Provide the [X, Y] coordinate of the cell's center where the given text is located.  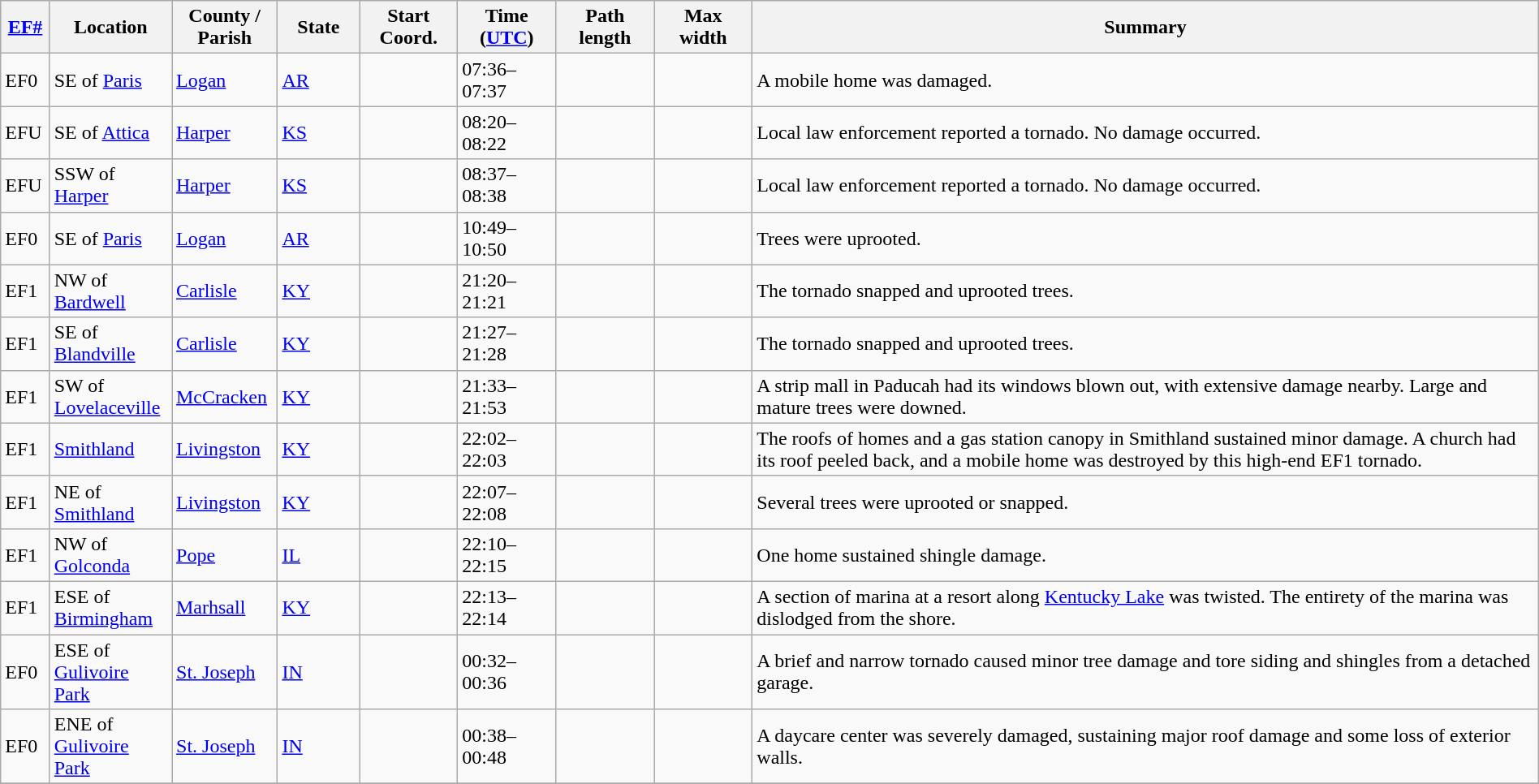
08:20–08:22 [507, 133]
NW of Golconda [110, 555]
McCracken [225, 396]
21:33–21:53 [507, 396]
IL [318, 555]
ESE of Birmingham [110, 607]
SW of Lovelaceville [110, 396]
County / Parish [225, 28]
Summary [1145, 28]
08:37–08:38 [507, 185]
A strip mall in Paducah had its windows blown out, with extensive damage nearby. Large and mature trees were downed. [1145, 396]
21:27–21:28 [507, 344]
SE of Attica [110, 133]
Time (UTC) [507, 28]
07:36–07:37 [507, 80]
SSW of Harper [110, 185]
10:49–10:50 [507, 239]
NW of Bardwell [110, 291]
SE of Blandville [110, 344]
21:20–21:21 [507, 291]
Smithland [110, 450]
Trees were uprooted. [1145, 239]
A mobile home was damaged. [1145, 80]
Max width [703, 28]
Start Coord. [409, 28]
Location [110, 28]
One home sustained shingle damage. [1145, 555]
00:32–00:36 [507, 672]
ESE of Gulivoire Park [110, 672]
ENE of Gulivoire Park [110, 747]
A brief and narrow tornado caused minor tree damage and tore siding and shingles from a detached garage. [1145, 672]
Path length [606, 28]
A daycare center was severely damaged, sustaining major roof damage and some loss of exterior walls. [1145, 747]
A section of marina at a resort along Kentucky Lake was twisted. The entirety of the marina was dislodged from the shore. [1145, 607]
00:38–00:48 [507, 747]
Pope [225, 555]
22:07–22:08 [507, 502]
Marhsall [225, 607]
22:02–22:03 [507, 450]
NE of Smithland [110, 502]
22:10–22:15 [507, 555]
Several trees were uprooted or snapped. [1145, 502]
22:13–22:14 [507, 607]
EF# [25, 28]
State [318, 28]
